Extract the [X, Y] coordinate from the center of the cell holding the provided text.  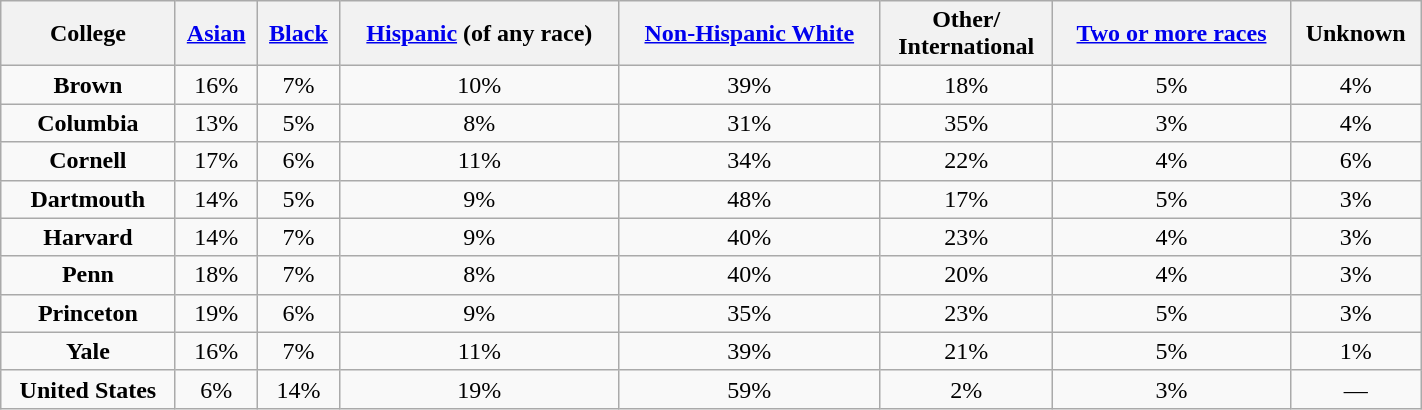
Dartmouth [88, 199]
10% [480, 85]
1% [1356, 351]
Black [298, 34]
59% [749, 389]
Cornell [88, 161]
United States [88, 389]
Penn [88, 275]
Columbia [88, 123]
Asian [216, 34]
Harvard [88, 237]
Other/International [966, 34]
College [88, 34]
— [1356, 389]
Princeton [88, 313]
2% [966, 389]
13% [216, 123]
22% [966, 161]
31% [749, 123]
Yale [88, 351]
Non-Hispanic White [749, 34]
20% [966, 275]
21% [966, 351]
Two or more races [1172, 34]
Brown [88, 85]
Unknown [1356, 34]
48% [749, 199]
34% [749, 161]
Hispanic (of any race) [480, 34]
